Search for the cell housing the specified text and yield its (x, y) center coordinate. 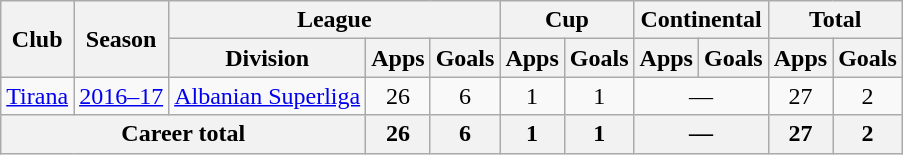
Season (122, 39)
Club (38, 39)
Tirana (38, 96)
Cup (567, 20)
Total (835, 20)
Career total (184, 134)
2016–17 (122, 96)
Division (268, 58)
League (334, 20)
Albanian Superliga (268, 96)
Continental (701, 20)
